From the cell containing the given text, extract its center point as (X, Y) coordinate. 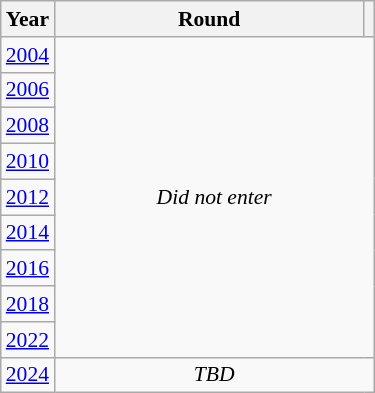
TBD (214, 375)
2008 (28, 126)
2022 (28, 340)
2016 (28, 269)
Year (28, 19)
2006 (28, 90)
2010 (28, 162)
2004 (28, 55)
Round (209, 19)
2014 (28, 233)
2024 (28, 375)
Did not enter (214, 198)
2018 (28, 304)
2012 (28, 197)
